Determine the (X, Y) coordinate at the center of the cell enclosing the given text.  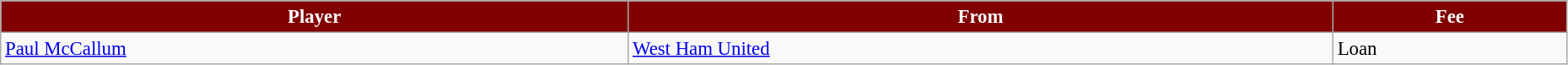
Paul McCallum (315, 49)
Fee (1449, 17)
From (981, 17)
Loan (1449, 49)
Player (315, 17)
West Ham United (981, 49)
